Identify which cell holds the provided text, then report its (x, y) central coordinate. 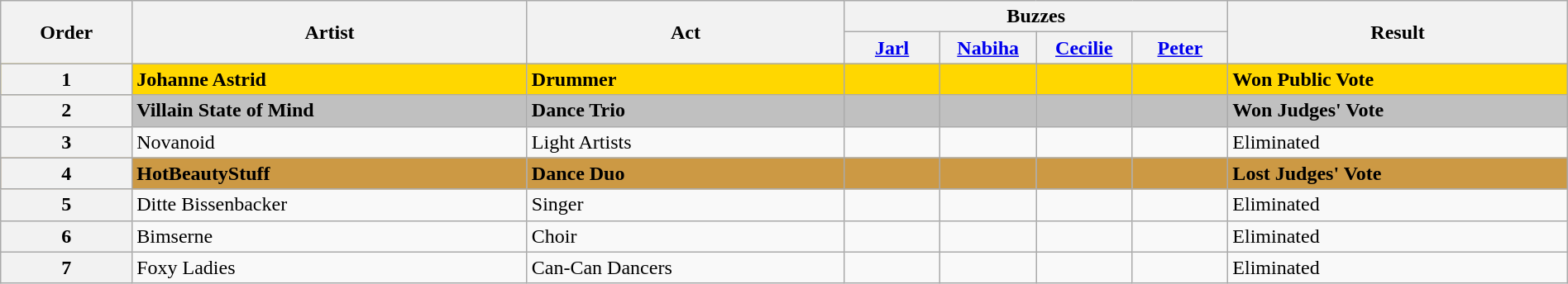
1 (66, 79)
Johanne Astrid (330, 79)
5 (66, 205)
Light Artists (685, 142)
Nabiha (988, 48)
3 (66, 142)
Can-Can Dancers (685, 267)
Singer (685, 205)
Villain State of Mind (330, 111)
Won Public Vote (1398, 79)
HotBeautyStuff (330, 173)
Bimserne (330, 236)
Won Judges' Vote (1398, 111)
Peter (1180, 48)
Novanoid (330, 142)
Act (685, 32)
6 (66, 236)
Order (66, 32)
Choir (685, 236)
Result (1398, 32)
7 (66, 267)
Jarl (892, 48)
Dance Duo (685, 173)
Buzzes (1036, 17)
Foxy Ladies (330, 267)
Dance Trio (685, 111)
4 (66, 173)
Artist (330, 32)
Ditte Bissenbacker (330, 205)
2 (66, 111)
Lost Judges' Vote (1398, 173)
Cecilie (1084, 48)
Drummer (685, 79)
